Provide the [x, y] coordinate of the cell's center where the given text is located.  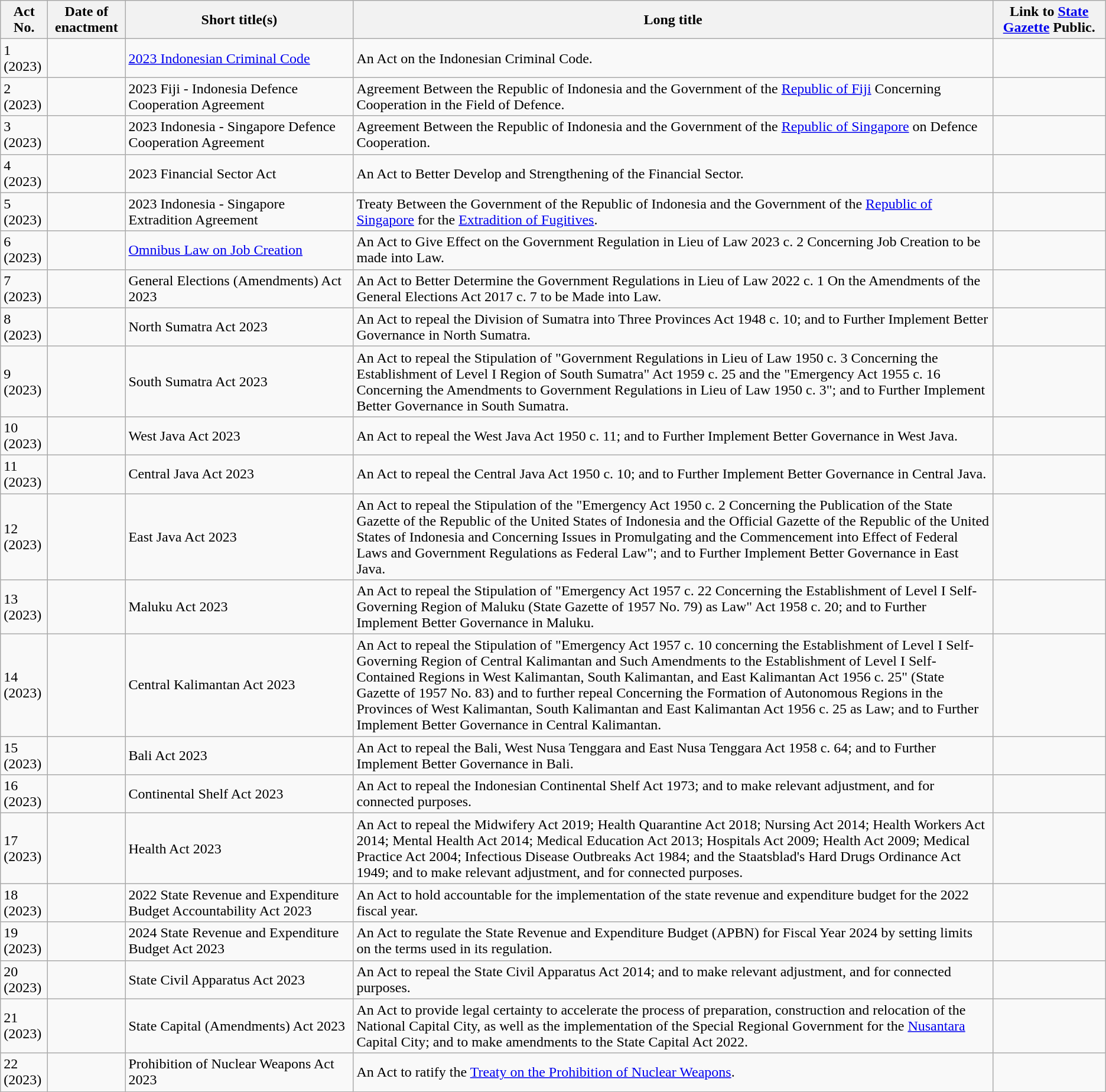
An Act to repeal the Central Java Act 1950 c. 10; and to Further Implement Better Governance in Central Java. [673, 474]
2023 Indonesia - Singapore Defence Cooperation Agreement [239, 135]
22 (2023) [24, 1073]
Central Java Act 2023 [239, 474]
18 (2023) [24, 902]
Link to State Gazette Public. [1049, 20]
North Sumatra Act 2023 [239, 327]
2022 State Revenue and Expenditure Budget Accountability Act 2023 [239, 902]
2 (2023) [24, 97]
5 (2023) [24, 211]
An Act to repeal the Division of Sumatra into Three Provinces Act 1948 c. 10; and to Further Implement Better Governance in North Sumatra. [673, 327]
Health Act 2023 [239, 848]
Continental Shelf Act 2023 [239, 794]
An Act on the Indonesian Criminal Code. [673, 58]
Long title [673, 20]
3 (2023) [24, 135]
8 (2023) [24, 327]
Omnibus Law on Job Creation [239, 250]
19 (2023) [24, 941]
4 (2023) [24, 174]
Bali Act 2023 [239, 756]
Agreement Between the Republic of Indonesia and the Government of the Republic of Singapore on Defence Cooperation. [673, 135]
An Act to repeal the Bali, West Nusa Tenggara and East Nusa Tenggara Act 1958 c. 64; and to Further Implement Better Governance in Bali. [673, 756]
21 (2023) [24, 1026]
14 (2023) [24, 685]
16 (2023) [24, 794]
2023 Indonesia - Singapore Extradition Agreement [239, 211]
Treaty Between the Government of the Republic of Indonesia and the Government of the Republic of Singapore for the Extradition of Fugitives. [673, 211]
Central Kalimantan Act 2023 [239, 685]
13 (2023) [24, 607]
State Civil Apparatus Act 2023 [239, 979]
2023 Financial Sector Act [239, 174]
Maluku Act 2023 [239, 607]
17 (2023) [24, 848]
General Elections (Amendments) Act 2023 [239, 288]
2024 State Revenue and Expenditure Budget Act 2023 [239, 941]
7 (2023) [24, 288]
Short title(s) [239, 20]
15 (2023) [24, 756]
Agreement Between the Republic of Indonesia and the Government of the Republic of Fiji Concerning Cooperation in the Field of Defence. [673, 97]
An Act to repeal the State Civil Apparatus Act 2014; and to make relevant adjustment, and for connected purposes. [673, 979]
Prohibition of Nuclear Weapons Act 2023 [239, 1073]
Act No. [24, 20]
East Java Act 2023 [239, 537]
An Act to repeal the Indonesian Continental Shelf Act 1973; and to make relevant adjustment, and for connected purposes. [673, 794]
1 (2023) [24, 58]
State Capital (Amendments) Act 2023 [239, 1026]
West Java Act 2023 [239, 436]
An Act to Better Develop and Strengthening of the Financial Sector. [673, 174]
9 (2023) [24, 382]
An Act to Give Effect on the Government Regulation in Lieu of Law 2023 c. 2 Concerning Job Creation to be made into Law. [673, 250]
South Sumatra Act 2023 [239, 382]
2023 Indonesian Criminal Code [239, 58]
6 (2023) [24, 250]
An Act to ratify the Treaty on the Prohibition of Nuclear Weapons. [673, 1073]
Date of enactment [86, 20]
10 (2023) [24, 436]
2023 Fiji - Indonesia Defence Cooperation Agreement [239, 97]
11 (2023) [24, 474]
An Act to repeal the West Java Act 1950 c. 11; and to Further Implement Better Governance in West Java. [673, 436]
12 (2023) [24, 537]
An Act to regulate the State Revenue and Expenditure Budget (APBN) for Fiscal Year 2024 by setting limits on the terms used in its regulation. [673, 941]
An Act to hold accountable for the implementation of the state revenue and expenditure budget for the 2022 fiscal year. [673, 902]
20 (2023) [24, 979]
